Search for the cell housing the specified text and yield its [x, y] center coordinate. 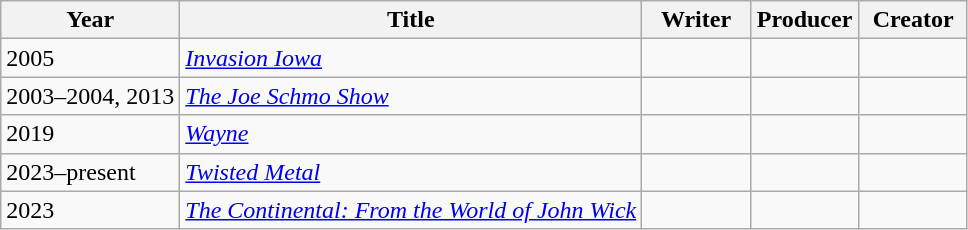
2023 [90, 210]
2005 [90, 58]
The Joe Schmo Show [411, 96]
Creator [914, 20]
The Continental: From the World of John Wick [411, 210]
Twisted Metal [411, 172]
Writer [696, 20]
2023–present [90, 172]
Wayne [411, 134]
2003–2004, 2013 [90, 96]
2019 [90, 134]
Title [411, 20]
Invasion Iowa [411, 58]
Producer [804, 20]
Year [90, 20]
